Locate the cell with the specified text and output its [X, Y] center coordinate. 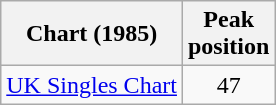
UK Singles Chart [92, 85]
Chart (1985) [92, 34]
Peakposition [228, 34]
47 [228, 85]
